Determine the [x, y] coordinate at the center of the cell enclosing the given text.  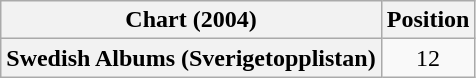
Position [428, 20]
12 [428, 58]
Chart (2004) [191, 20]
Swedish Albums (Sverigetopplistan) [191, 58]
